Detect which cell encompasses the target text, then output its (X, Y) center coordinate. 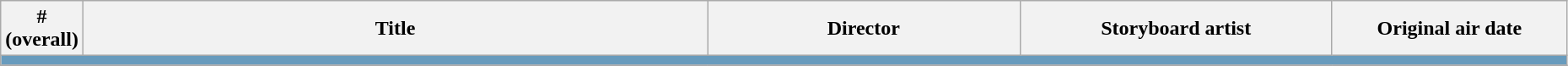
#(overall) (42, 29)
Director (864, 29)
Original air date (1449, 29)
Title (395, 29)
Storyboard artist (1176, 29)
